Extract the (x, y) coordinate from the center of the cell holding the provided text.  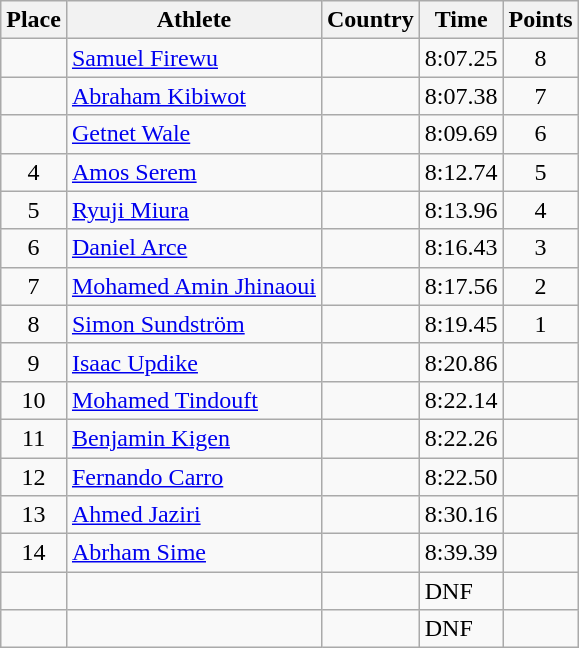
Points (540, 20)
8:22.14 (461, 400)
10 (34, 400)
Amos Serem (194, 172)
Benjamin Kigen (194, 438)
Mohamed Amin Jhinaoui (194, 286)
Getnet Wale (194, 134)
Mohamed Tindouft (194, 400)
8:16.43 (461, 248)
8:17.56 (461, 286)
Simon Sundström (194, 324)
Daniel Arce (194, 248)
8:09.69 (461, 134)
11 (34, 438)
8:19.45 (461, 324)
8:12.74 (461, 172)
Samuel Firewu (194, 58)
Time (461, 20)
8:07.38 (461, 96)
Abrham Sime (194, 553)
Ahmed Jaziri (194, 515)
Athlete (194, 20)
14 (34, 553)
Ryuji Miura (194, 210)
13 (34, 515)
1 (540, 324)
8:13.96 (461, 210)
8:22.26 (461, 438)
8:39.39 (461, 553)
8:30.16 (461, 515)
3 (540, 248)
Isaac Updike (194, 362)
9 (34, 362)
2 (540, 286)
8:07.25 (461, 58)
Fernando Carro (194, 477)
12 (34, 477)
Country (370, 20)
Abraham Kibiwot (194, 96)
8:22.50 (461, 477)
8:20.86 (461, 362)
Place (34, 20)
